Scan for the cell matching the given text and deliver its [X, Y] coordinate at center. 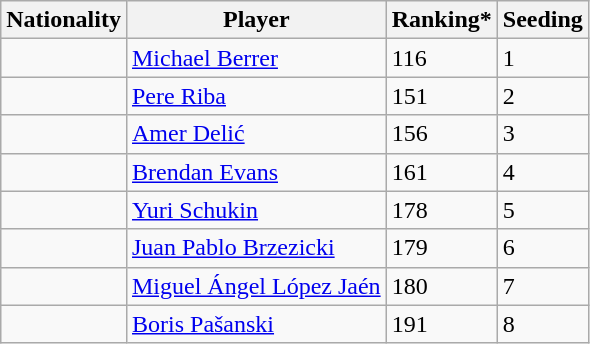
Ranking* [442, 20]
5 [542, 210]
116 [442, 58]
179 [442, 248]
Yuri Schukin [256, 210]
161 [442, 172]
151 [442, 96]
1 [542, 58]
2 [542, 96]
178 [442, 210]
Player [256, 20]
180 [442, 286]
6 [542, 248]
Seeding [542, 20]
Nationality [64, 20]
156 [442, 134]
191 [442, 324]
Miguel Ángel López Jaén [256, 286]
Juan Pablo Brzezicki [256, 248]
Amer Delić [256, 134]
7 [542, 286]
Pere Riba [256, 96]
Brendan Evans [256, 172]
8 [542, 324]
3 [542, 134]
4 [542, 172]
Michael Berrer [256, 58]
Boris Pašanski [256, 324]
